Return the (x, y) coordinate for the center point of the cell that contains the specified text.  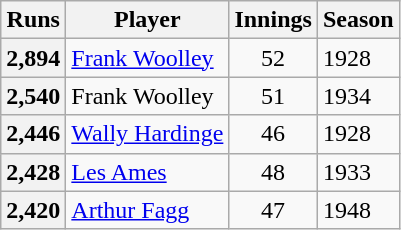
1934 (358, 96)
Wally Hardinge (148, 134)
47 (273, 210)
48 (273, 172)
2,894 (34, 58)
Player (148, 20)
Runs (34, 20)
2,540 (34, 96)
Season (358, 20)
2,428 (34, 172)
2,446 (34, 134)
2,420 (34, 210)
51 (273, 96)
46 (273, 134)
52 (273, 58)
Les Ames (148, 172)
1948 (358, 210)
Arthur Fagg (148, 210)
Innings (273, 20)
1933 (358, 172)
